Identify which cell holds the provided text, then report its (X, Y) central coordinate. 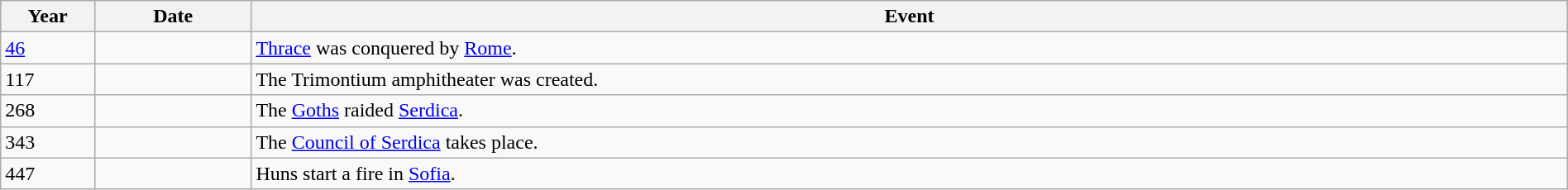
117 (48, 79)
The Goths raided Serdica. (910, 111)
268 (48, 111)
Huns start a fire in Sofia. (910, 173)
Thrace was conquered by Rome. (910, 48)
46 (48, 48)
Date (172, 17)
447 (48, 173)
343 (48, 142)
Year (48, 17)
The Trimontium amphitheater was created. (910, 79)
The Council of Serdica takes place. (910, 142)
Event (910, 17)
